Return the (X, Y) coordinate for the center point of the cell that contains the specified text.  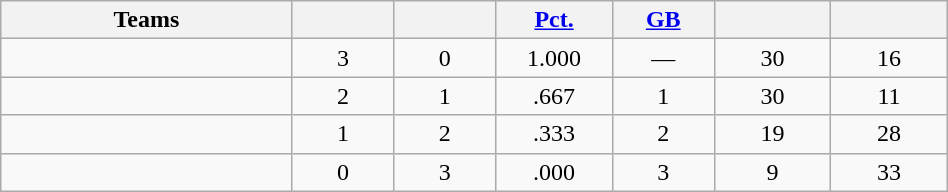
.667 (554, 96)
.000 (554, 172)
— (663, 58)
Teams (146, 20)
GB (663, 20)
.333 (554, 134)
33 (890, 172)
9 (772, 172)
11 (890, 96)
28 (890, 134)
19 (772, 134)
1.000 (554, 58)
Pct. (554, 20)
16 (890, 58)
